Search for the cell housing the specified text and yield its (X, Y) center coordinate. 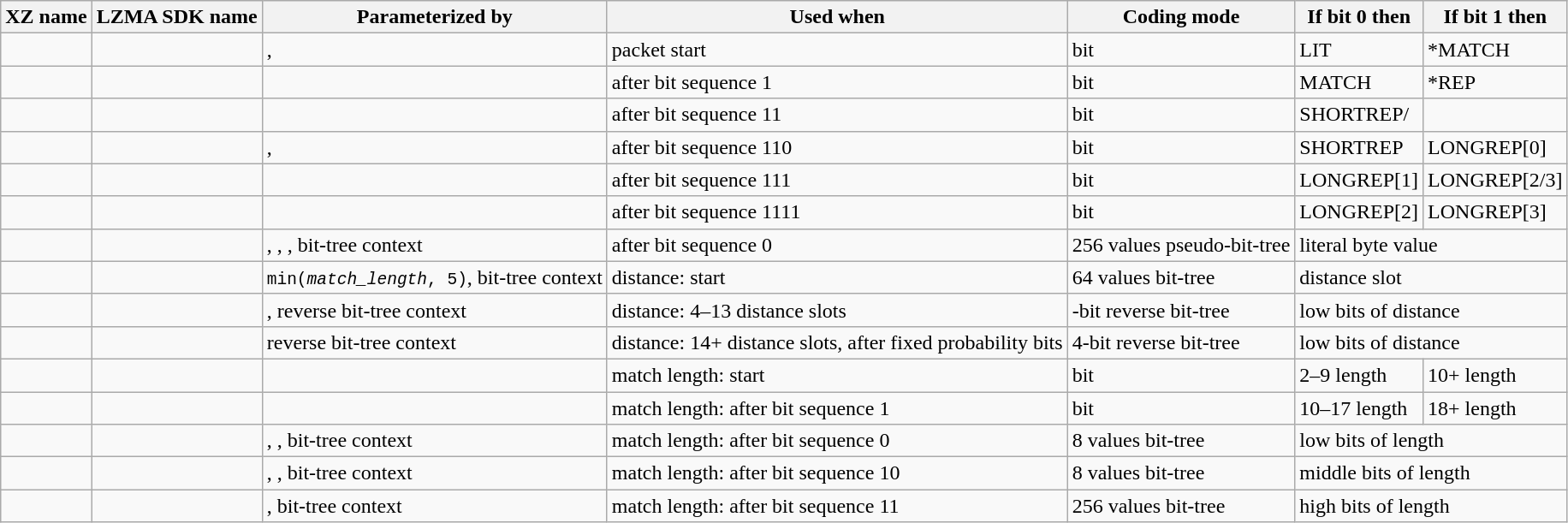
after bit sequence 110 (837, 147)
match length: after bit sequence 11 (837, 506)
high bits of length (1431, 506)
Used when (837, 17)
after bit sequence 1111 (837, 212)
MATCH (1359, 82)
after bit sequence 0 (837, 245)
distance: 14+ distance slots, after fixed probability bits (837, 342)
match length: after bit sequence 1 (837, 408)
If bit 0 then (1359, 17)
10–17 length (1359, 408)
distance: 4–13 distance slots (837, 310)
, reverse bit-tree context (435, 310)
256 values pseudo-bit-tree (1181, 245)
LONGREP[1] (1359, 180)
LZMA SDK name (176, 17)
after bit sequence 1 (837, 82)
Parameterized by (435, 17)
-bit reverse bit-tree (1181, 310)
distance: start (837, 277)
Coding mode (1181, 17)
LONGREP[2/3] (1495, 180)
LONGREP[0] (1495, 147)
LONGREP[2] (1359, 212)
low bits of length (1431, 441)
If bit 1 then (1495, 17)
reverse bit-tree context (435, 342)
match length: start (837, 375)
, bit-tree context (435, 506)
match length: after bit sequence 0 (837, 441)
256 values bit-tree (1181, 506)
*MATCH (1495, 50)
4-bit reverse bit-tree (1181, 342)
SHORTREP/ (1359, 115)
18+ length (1495, 408)
*REP (1495, 82)
LIT (1359, 50)
64 values bit-tree (1181, 277)
XZ name (46, 17)
middle bits of length (1431, 473)
literal byte value (1431, 245)
packet start (837, 50)
10+ length (1495, 375)
LONGREP[3] (1495, 212)
after bit sequence 111 (837, 180)
, , , bit-tree context (435, 245)
SHORTREP (1359, 147)
2–9 length (1359, 375)
distance slot (1431, 277)
min(match_length, 5), bit-tree context (435, 277)
after bit sequence 11 (837, 115)
match length: after bit sequence 10 (837, 473)
